Scan for the cell matching the given text and deliver its [x, y] coordinate at center. 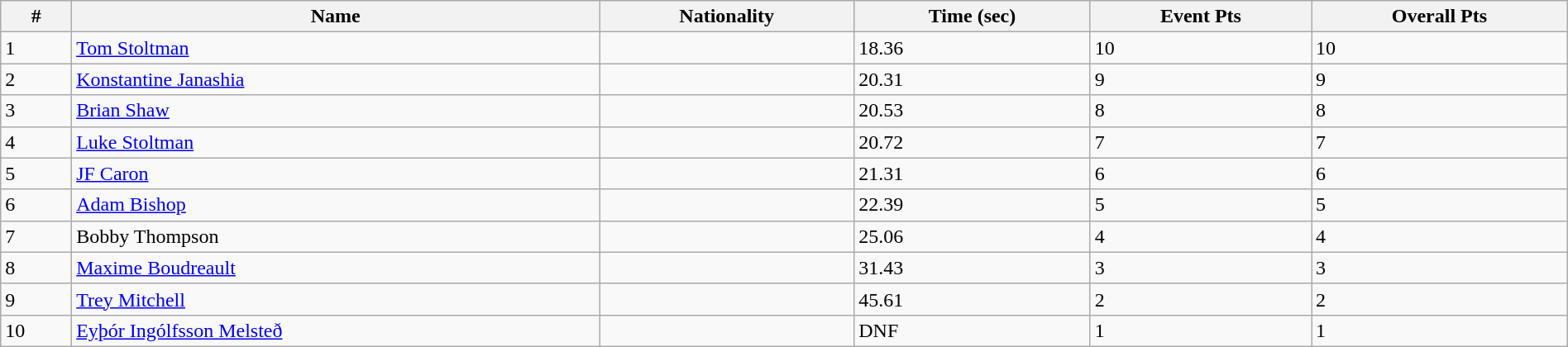
Nationality [727, 17]
Konstantine Janashia [336, 79]
Overall Pts [1440, 17]
31.43 [973, 268]
21.31 [973, 173]
Maxime Boudreault [336, 268]
45.61 [973, 299]
JF Caron [336, 173]
20.53 [973, 111]
22.39 [973, 205]
Tom Stoltman [336, 48]
Eyþór Ingólfsson Melsteð [336, 330]
Name [336, 17]
# [36, 17]
20.31 [973, 79]
18.36 [973, 48]
Time (sec) [973, 17]
Event Pts [1201, 17]
Bobby Thompson [336, 236]
20.72 [973, 142]
Brian Shaw [336, 111]
DNF [973, 330]
Luke Stoltman [336, 142]
Trey Mitchell [336, 299]
Adam Bishop [336, 205]
25.06 [973, 236]
